Determine the [X, Y] coordinate at the center of the cell enclosing the given text.  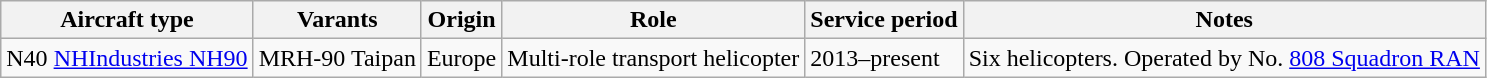
2013–present [884, 58]
Service period [884, 20]
Aircraft type [127, 20]
Role [654, 20]
MRH-90 Taipan [337, 58]
Origin [461, 20]
N40 NHIndustries NH90 [127, 58]
Notes [1224, 20]
Europe [461, 58]
Multi-role transport helicopter [654, 58]
Varants [337, 20]
Six helicopters. Operated by No. 808 Squadron RAN [1224, 58]
